Scan for the cell matching the given text and deliver its [x, y] coordinate at center. 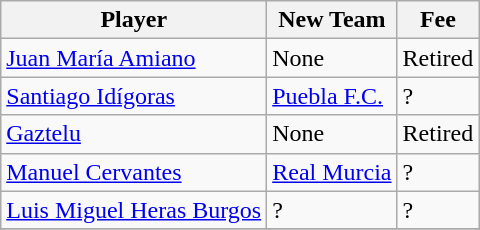
Gaztelu [134, 134]
Juan María Amiano [134, 58]
Santiago Idígoras [134, 96]
New Team [332, 20]
Luis Miguel Heras Burgos [134, 210]
Real Murcia [332, 172]
Player [134, 20]
Fee [438, 20]
Puebla F.C. [332, 96]
Manuel Cervantes [134, 172]
